Scan for the cell matching the given text and deliver its [X, Y] coordinate at center. 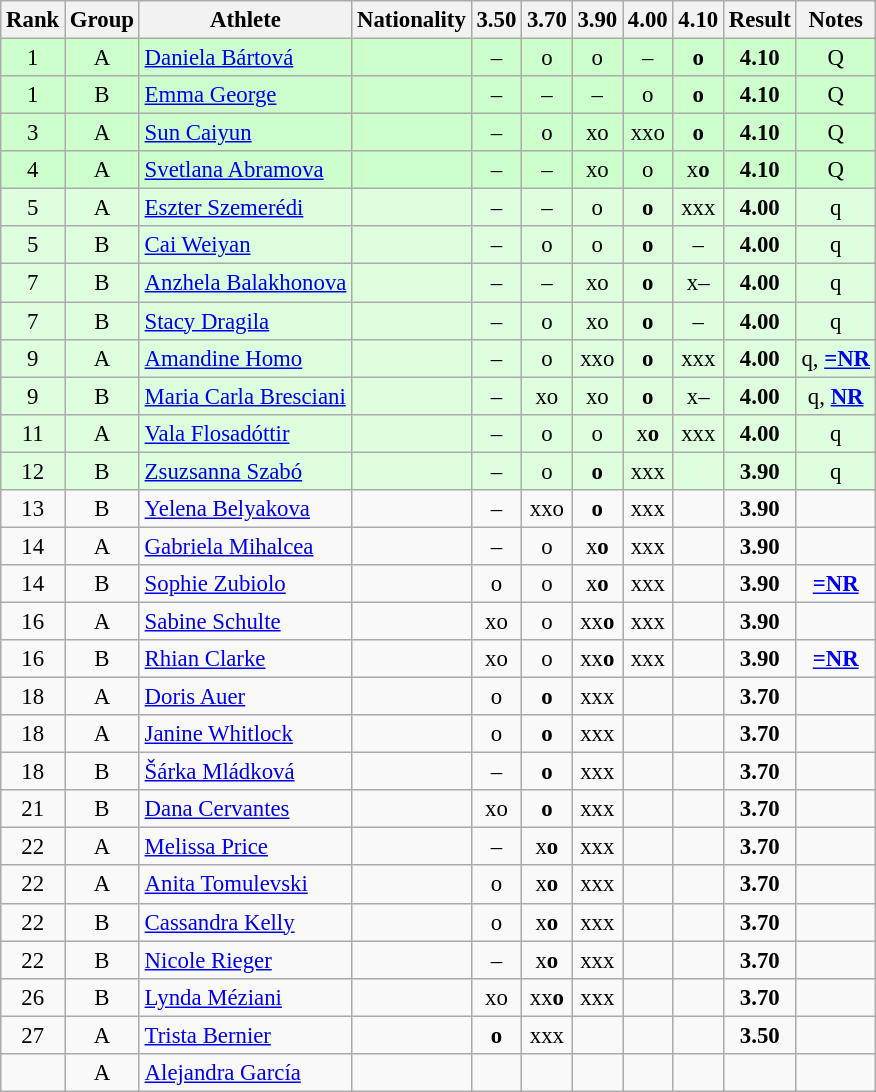
q, NR [836, 396]
Gabriela Mihalcea [245, 546]
Doris Auer [245, 697]
13 [33, 509]
11 [33, 433]
Sabine Schulte [245, 621]
Vala Flosadóttir [245, 433]
Yelena Belyakova [245, 509]
Zsuzsanna Szabó [245, 471]
Cassandra Kelly [245, 922]
Janine Whitlock [245, 734]
Sophie Zubiolo [245, 584]
Result [760, 20]
Daniela Bártová [245, 58]
Cai Weiyan [245, 245]
Alejandra García [245, 1073]
Lynda Méziani [245, 997]
Rhian Clarke [245, 659]
Melissa Price [245, 847]
Athlete [245, 20]
Nicole Rieger [245, 960]
27 [33, 1035]
12 [33, 471]
Sun Caiyun [245, 133]
q, =NR [836, 358]
Nationality [412, 20]
26 [33, 997]
3 [33, 133]
Amandine Homo [245, 358]
Anita Tomulevski [245, 885]
Rank [33, 20]
Eszter Szemerédi [245, 208]
Anzhela Balakhonova [245, 283]
Dana Cervantes [245, 809]
Emma George [245, 95]
Šárka Mládková [245, 772]
Maria Carla Bresciani [245, 396]
Trista Bernier [245, 1035]
21 [33, 809]
Svetlana Abramova [245, 170]
Stacy Dragila [245, 321]
4 [33, 170]
Group [102, 20]
Notes [836, 20]
